Pinpoint the cell where the given text exists, returning its (x, y) midpoint coordinate. 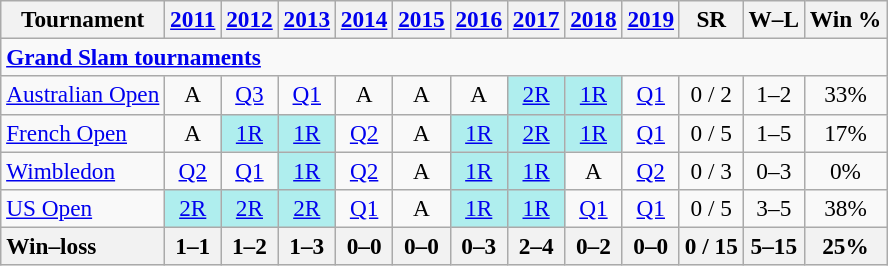
3–5 (774, 208)
2011 (193, 19)
Win–loss (83, 246)
1–1 (193, 246)
SR (711, 19)
0% (845, 170)
5–15 (774, 246)
2018 (594, 19)
0 / 2 (711, 95)
25% (845, 246)
0 / 15 (711, 246)
2016 (478, 19)
Grand Slam tournaments (444, 57)
0–2 (594, 246)
Tournament (83, 19)
2013 (306, 19)
W–L (774, 19)
33% (845, 95)
38% (845, 208)
2014 (364, 19)
1–3 (306, 246)
0 / 3 (711, 170)
Australian Open (83, 95)
Q3 (250, 95)
17% (845, 133)
2017 (536, 19)
2–4 (536, 246)
2012 (250, 19)
French Open (83, 133)
Wimbledon (83, 170)
2015 (422, 19)
1–5 (774, 133)
Win % (845, 19)
US Open (83, 208)
2019 (650, 19)
